Provide the [X, Y] coordinate of the cell's center where the given text is located.  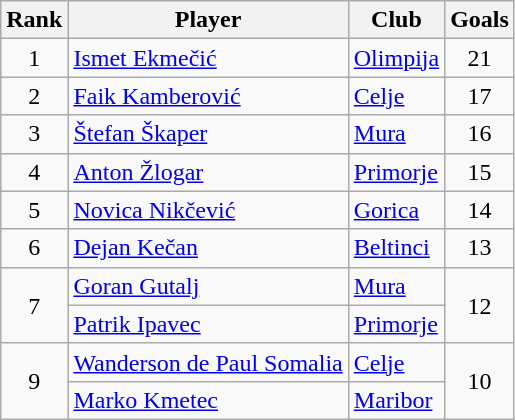
Gorica [396, 210]
Anton Žlogar [208, 172]
9 [34, 381]
17 [480, 96]
21 [480, 58]
Štefan Škaper [208, 134]
Novica Nikčević [208, 210]
Patrik Ipavec [208, 324]
7 [34, 305]
15 [480, 172]
Ismet Ekmečić [208, 58]
1 [34, 58]
2 [34, 96]
Marko Kmetec [208, 400]
Beltinci [396, 248]
16 [480, 134]
10 [480, 381]
4 [34, 172]
5 [34, 210]
Wanderson de Paul Somalia [208, 362]
3 [34, 134]
Dejan Kečan [208, 248]
13 [480, 248]
12 [480, 305]
Goals [480, 20]
Maribor [396, 400]
6 [34, 248]
Rank [34, 20]
Olimpija [396, 58]
Player [208, 20]
Club [396, 20]
14 [480, 210]
Goran Gutalj [208, 286]
Faik Kamberović [208, 96]
